Scan for the cell matching the given text and deliver its [X, Y] coordinate at center. 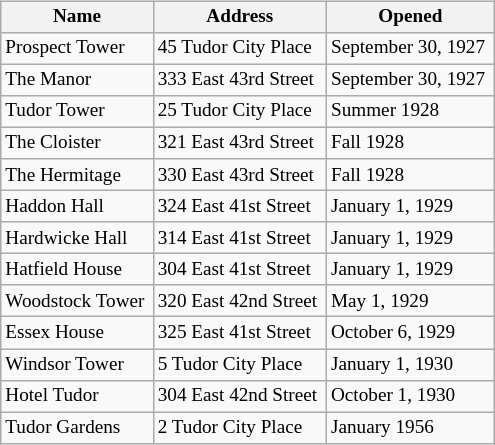
The Manor [77, 80]
Opened [410, 17]
The Hermitage [77, 175]
Hardwicke Hall [77, 238]
Tudor Gardens [77, 428]
325 East 41st Street [240, 333]
October 6, 1929 [410, 333]
May 1, 1929 [410, 301]
333 East 43rd Street [240, 80]
45 Tudor City Place [240, 48]
Haddon Hall [77, 206]
324 East 41st Street [240, 206]
Tudor Tower [77, 111]
5 Tudor City Place [240, 365]
304 East 42nd Street [240, 396]
October 1, 1930 [410, 396]
2 Tudor City Place [240, 428]
Summer 1928 [410, 111]
314 East 41st Street [240, 238]
The Cloister [77, 143]
Windsor Tower [77, 365]
Hotel Tudor [77, 396]
January 1956 [410, 428]
321 East 43rd Street [240, 143]
Woodstock Tower [77, 301]
330 East 43rd Street [240, 175]
25 Tudor City Place [240, 111]
Essex House [77, 333]
Name [77, 17]
Hatfield House [77, 270]
320 East 42nd Street [240, 301]
Address [240, 17]
January 1, 1930 [410, 365]
Prospect Tower [77, 48]
304 East 41st Street [240, 270]
